Capture the cell that displays the provided text and extract its (x, y) central coordinate. 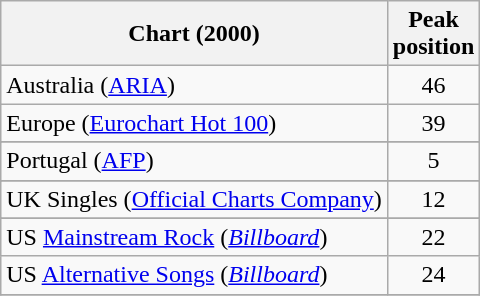
Peakposition (433, 34)
UK Singles (Official Charts Company) (194, 199)
46 (433, 85)
US Mainstream Rock (Billboard) (194, 237)
Portugal (AFP) (194, 161)
Chart (2000) (194, 34)
39 (433, 123)
22 (433, 237)
Australia (ARIA) (194, 85)
Europe (Eurochart Hot 100) (194, 123)
12 (433, 199)
24 (433, 275)
US Alternative Songs (Billboard) (194, 275)
5 (433, 161)
